Identify which cell holds the provided text, then report its [X, Y] central coordinate. 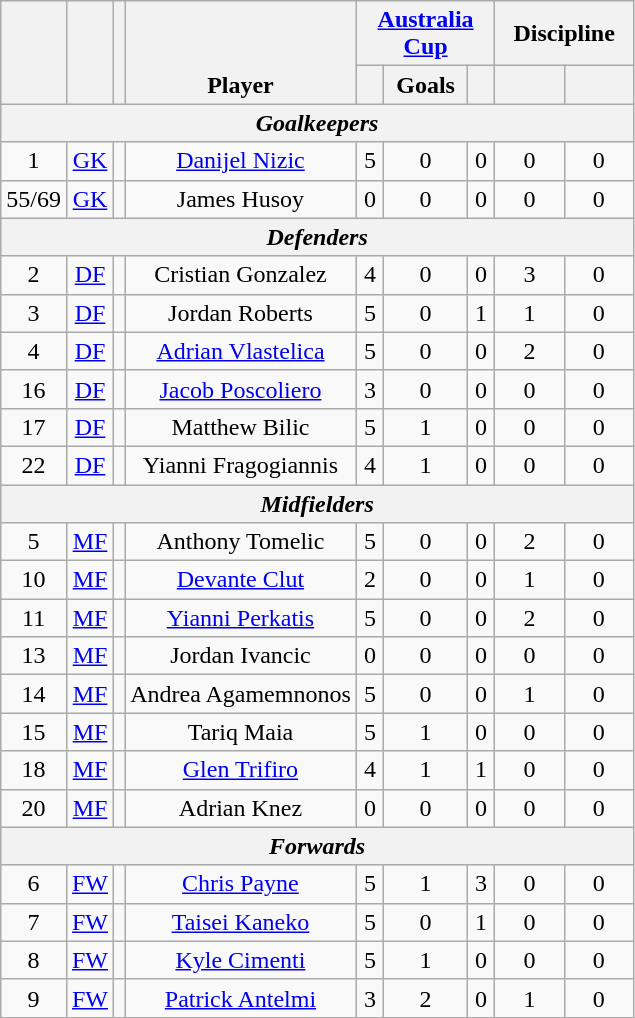
Cristian Gonzalez [241, 275]
Andrea Agamemnonos [241, 694]
17 [34, 427]
Patrick Antelmi [241, 998]
Chris Payne [241, 884]
Adrian Vlastelica [241, 351]
8 [34, 960]
Tariq Maia [241, 732]
Forwards [318, 846]
18 [34, 770]
Goals [426, 85]
20 [34, 808]
James Husoy [241, 199]
Adrian Knez [241, 808]
Midfielders [318, 503]
Player [241, 52]
Goalkeepers [318, 123]
22 [34, 465]
Discipline [564, 34]
Jordan Ivancic [241, 656]
7 [34, 922]
Yianni Fragogiannis [241, 465]
Jordan Roberts [241, 313]
Defenders [318, 237]
6 [34, 884]
14 [34, 694]
13 [34, 656]
Taisei Kaneko [241, 922]
Anthony Tomelic [241, 542]
Glen Trifiro [241, 770]
9 [34, 998]
Yianni Perkatis [241, 618]
10 [34, 580]
11 [34, 618]
Devante Clut [241, 580]
55/69 [34, 199]
15 [34, 732]
Jacob Poscoliero [241, 389]
Australia Cup [426, 34]
Danijel Nizic [241, 161]
Matthew Bilic [241, 427]
Kyle Cimenti [241, 960]
16 [34, 389]
